Return (X, Y) of the center of cell containing provided text 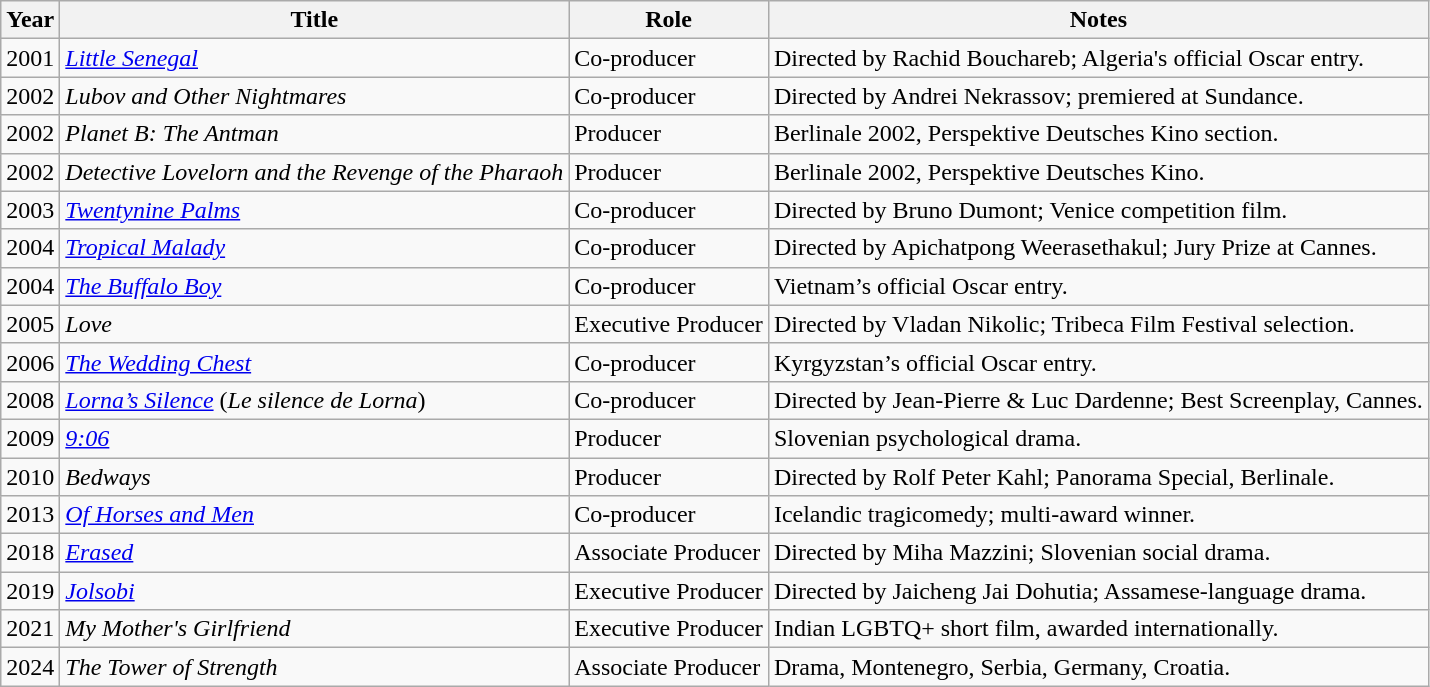
Little Senegal (314, 58)
Directed by Andrei Nekrassov; premiered at Sundance. (1098, 96)
Planet B: The Antman (314, 134)
Directed by Vladan Nikolic; Tribeca Film Festival selection. (1098, 324)
Of Horses and Men (314, 515)
Kyrgyzstan’s official Oscar entry. (1098, 362)
Year (30, 20)
My Mother's Girlfriend (314, 629)
Slovenian psychological drama. (1098, 438)
Directed by Bruno Dumont; Venice competition film. (1098, 210)
Love (314, 324)
2018 (30, 553)
2005 (30, 324)
Tropical Malady (314, 248)
Directed by Rolf Peter Kahl; Panorama Special, Berlinale. (1098, 477)
2006 (30, 362)
Detective Lovelorn and the Revenge of the Pharaoh (314, 172)
2009 (30, 438)
2010 (30, 477)
Directed by Jean-Pierre & Luc Dardenne; Best Screenplay, Cannes. (1098, 400)
2024 (30, 667)
Icelandic tragicomedy; multi-award winner. (1098, 515)
2019 (30, 591)
Berlinale 2002, Perspektive Deutsches Kino section. (1098, 134)
Lubov and Other Nightmares (314, 96)
Title (314, 20)
2013 (30, 515)
The Buffalo Boy (314, 286)
Directed by Miha Mazzini; Slovenian social drama. (1098, 553)
Directed by Apichatpong Weerasethakul; Jury Prize at Cannes. (1098, 248)
Erased (314, 553)
Directed by Rachid Bouchareb; Algeria's official Oscar entry. (1098, 58)
2008 (30, 400)
The Tower of Strength (314, 667)
Vietnam’s official Oscar entry. (1098, 286)
Indian LGBTQ+ short film, awarded internationally. (1098, 629)
Drama, Montenegro, Serbia, Germany, Croatia. (1098, 667)
Directed by Jaicheng Jai Dohutia; Assamese-language drama. (1098, 591)
Twentynine Palms (314, 210)
2003 (30, 210)
The Wedding Chest (314, 362)
Bedways (314, 477)
9:06 (314, 438)
Jolsobi (314, 591)
Role (669, 20)
2021 (30, 629)
Lorna’s Silence (Le silence de Lorna) (314, 400)
Berlinale 2002, Perspektive Deutsches Kino. (1098, 172)
Notes (1098, 20)
2001 (30, 58)
